Output the [X, Y] coordinate of the center of the cell containing the given text.  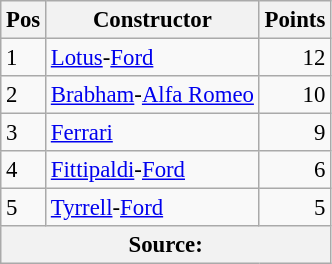
Fittipaldi-Ford [153, 170]
4 [24, 170]
Points [294, 20]
Constructor [153, 20]
Pos [24, 20]
3 [24, 133]
2 [24, 95]
Lotus-Ford [153, 58]
1 [24, 58]
6 [294, 170]
10 [294, 95]
Tyrrell-Ford [153, 208]
12 [294, 58]
Ferrari [153, 133]
Source: [166, 245]
Brabham-Alfa Romeo [153, 95]
9 [294, 133]
